Return (x, y) of the center of cell containing provided text 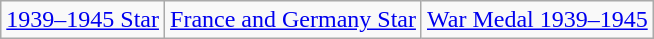
War Medal 1939–1945 (537, 20)
France and Germany Star (294, 20)
1939–1945 Star (83, 20)
